Return [X, Y] of the center of cell containing provided text 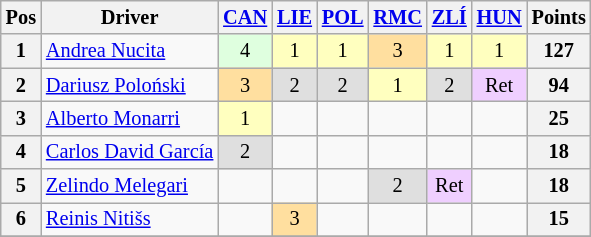
Zelindo Melegari [130, 186]
POL [343, 17]
Alberto Monarri [130, 118]
ZLÍ [450, 17]
RMC [397, 17]
5 [21, 186]
94 [559, 85]
HUN [500, 17]
127 [559, 51]
6 [21, 219]
Dariusz Poloński [130, 85]
CAN [245, 17]
LIE [294, 17]
Reinis Nitišs [130, 219]
Points [559, 17]
15 [559, 219]
Pos [21, 17]
Carlos David García [130, 152]
25 [559, 118]
Driver [130, 17]
Andrea Nucita [130, 51]
